Return the (x, y) coordinate for the center point of the cell that contains the specified text.  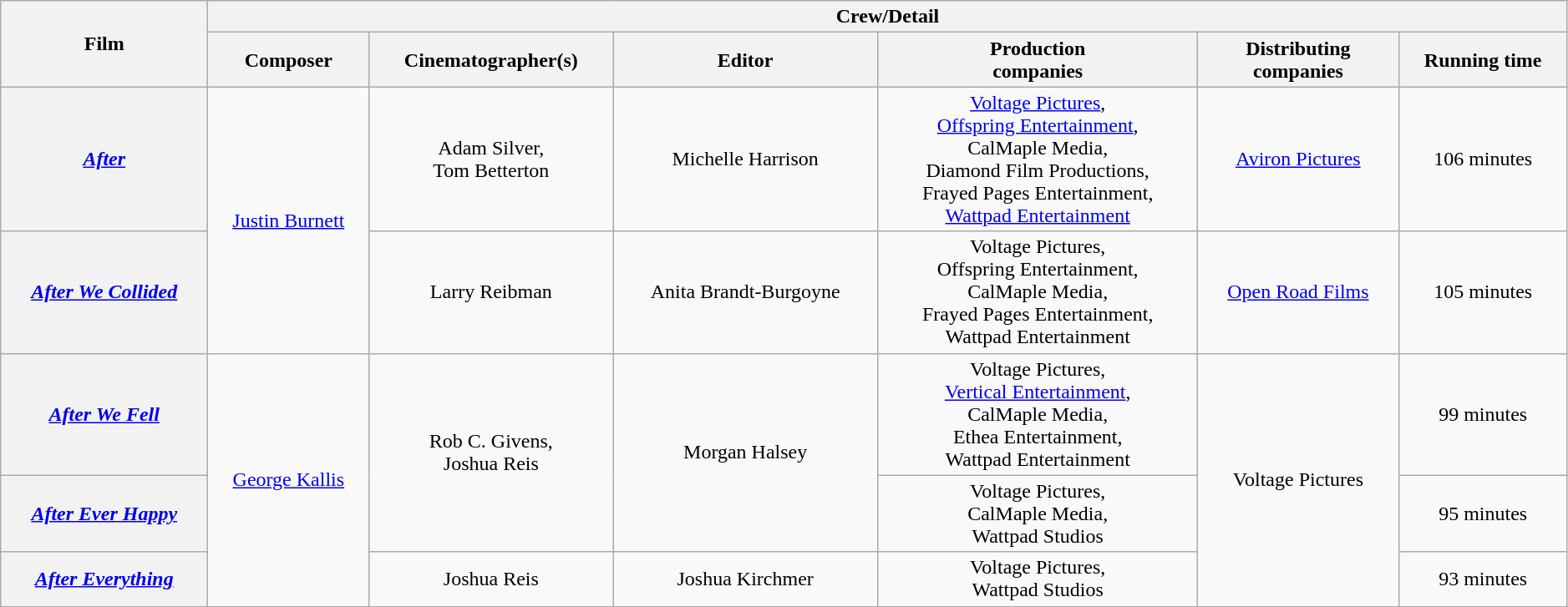
95 minutes (1483, 513)
Editor (745, 60)
93 minutes (1483, 579)
Production companies (1038, 60)
After We Fell (104, 414)
99 minutes (1483, 414)
After We Collided (104, 292)
Anita Brandt-Burgoyne (745, 292)
Open Road Films (1298, 292)
Voltage Pictures, Vertical Entertainment, CalMaple Media, Ethea Entertainment, Wattpad Entertainment (1038, 414)
Aviron Pictures (1298, 159)
Crew/Detail (888, 17)
105 minutes (1483, 292)
Voltage Pictures, Offspring Entertainment, CalMaple Media, Diamond Film Productions, Frayed Pages Entertainment, Wattpad Entertainment (1038, 159)
Michelle Harrison (745, 159)
Composer (289, 60)
Running time (1483, 60)
Voltage Pictures, Offspring Entertainment, CalMaple Media, Frayed Pages Entertainment, Wattpad Entertainment (1038, 292)
Rob C. Givens, Joshua Reis (491, 453)
Larry Reibman (491, 292)
Justin Burnett (289, 220)
106 minutes (1483, 159)
After Everything (104, 579)
Voltage Pictures, Wattpad Studios (1038, 579)
Joshua Kirchmer (745, 579)
Cinematographer(s) (491, 60)
After (104, 159)
Morgan Halsey (745, 453)
After Ever Happy (104, 513)
Adam Silver, Tom Betterton (491, 159)
Film (104, 43)
Joshua Reis (491, 579)
Voltage Pictures, CalMaple Media, Wattpad Studios (1038, 513)
Distributing companies (1298, 60)
Voltage Pictures (1298, 479)
George Kallis (289, 479)
